Extract the [x, y] coordinate from the center of the cell holding the provided text.  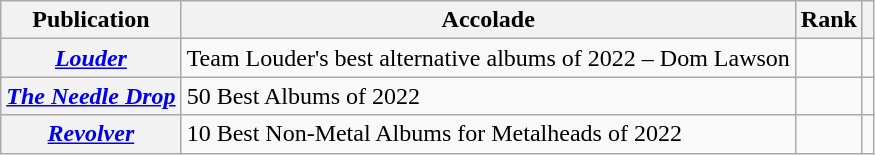
The Needle Drop [91, 96]
Rank [828, 20]
50 Best Albums of 2022 [488, 96]
Publication [91, 20]
10 Best Non-Metal Albums for Metalheads of 2022 [488, 134]
Team Louder's best alternative albums of 2022 – Dom Lawson [488, 58]
Accolade [488, 20]
Louder [91, 58]
Revolver [91, 134]
